Pinpoint the cell where the given text exists, returning its [X, Y] midpoint coordinate. 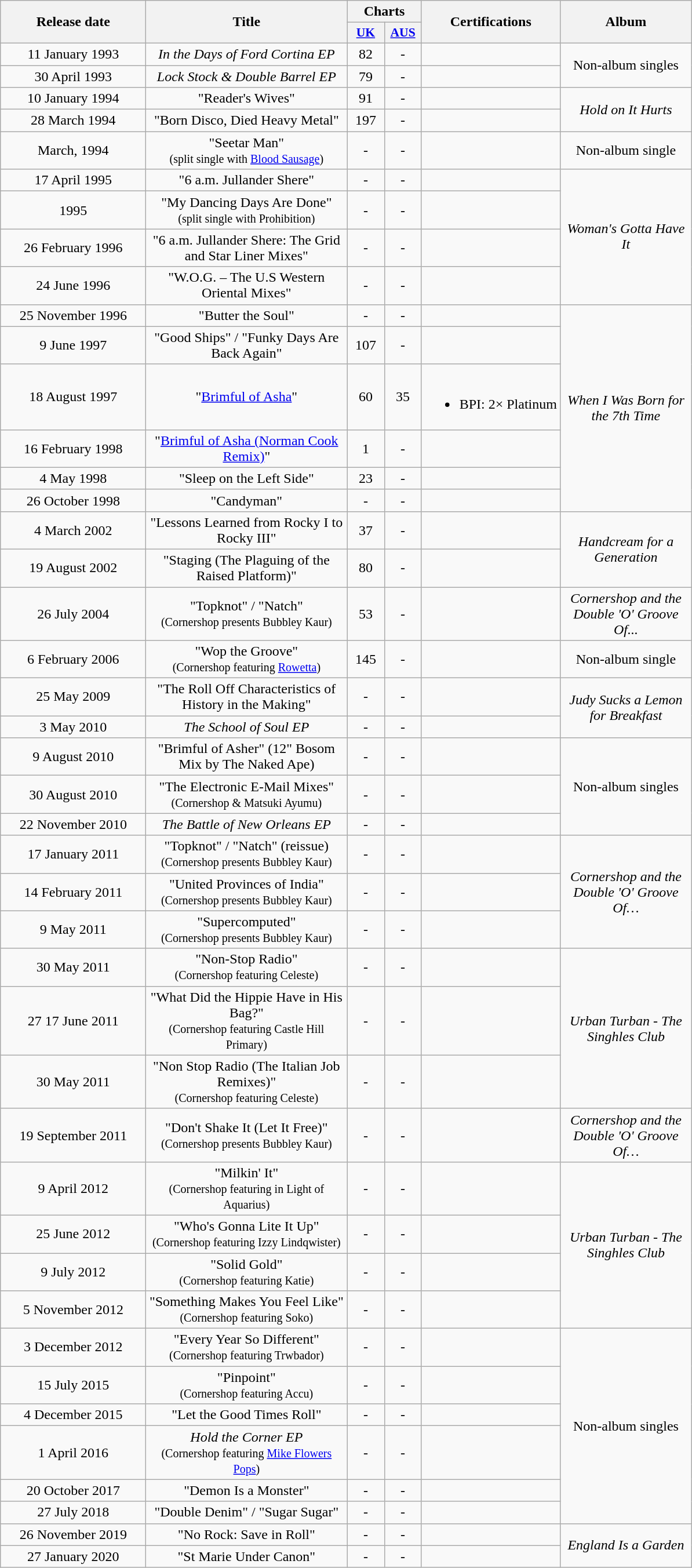
"The Electronic E-Mail Mixes"(Cornershop & Matsuki Ayumu) [247, 794]
"Milkin' It"(Cornershop featuring in Light of Aquarius) [247, 1188]
"Something Makes You Feel Like"(Cornershop featuring Soko) [247, 1310]
"Brimful of Asha (Norman Cook Remix)" [247, 449]
"St Marie Under Canon" [247, 1556]
"Non Stop Radio (The Italian Job Remixes)"(Cornershop featuring Celeste) [247, 1082]
9 May 2011 [73, 930]
In the Days of Ford Cortina EP [247, 54]
26 February 1996 [73, 248]
11 January 1993 [73, 54]
Hold the Corner EP(Cornershop featuring Mike Flowers Pops) [247, 1453]
"W.O.G. – The U.S Western Oriental Mixes" [247, 285]
"What Did the Hippie Have in His Bag?"(Cornershop featuring Castle Hill Primary) [247, 1020]
17 April 1995 [73, 180]
Cornershop and the Double 'O' Groove Of... [626, 613]
10 January 1994 [73, 99]
March, 1994 [73, 151]
England Is a Garden [626, 1545]
Woman's Gotta Have It [626, 237]
"The Roll Off Characteristics of History in the Making" [247, 697]
"Reader's Wives" [247, 99]
30 August 2010 [73, 794]
BPI: 2× Platinum [490, 396]
"Staging (The Plaguing of the Raised Platform)" [247, 568]
"Topknot" / "Natch" (reissue)(Cornershop presents Bubbley Kaur) [247, 854]
Title [247, 22]
"Butter the Soul" [247, 315]
"Brimful of Asher" (12" Bosom Mix by The Naked Ape) [247, 757]
16 February 1998 [73, 449]
30 April 1993 [73, 76]
"Brimful of Asha" [247, 396]
Judy Sucks a Lemon for Breakfast [626, 708]
107 [366, 345]
Release date [73, 22]
"Solid Gold"(Cornershop featuring Katie) [247, 1272]
9 June 1997 [73, 345]
197 [366, 121]
"Supercomputed"(Cornershop presents Bubbley Kaur) [247, 930]
4 December 2015 [73, 1415]
"Candyman" [247, 500]
"Don't Shake It (Let It Free)"(Cornershop presents Bubbley Kaur) [247, 1135]
When I Was Born for the 7th Time [626, 408]
9 April 2012 [73, 1188]
"Seetar Man"(split single with Blood Sausage) [247, 151]
27 17 June 2011 [73, 1020]
15 July 2015 [73, 1385]
4 May 1998 [73, 478]
Album [626, 22]
"Sleep on the Left Side" [247, 478]
9 August 2010 [73, 757]
145 [366, 660]
26 October 1998 [73, 500]
4 March 2002 [73, 530]
"Double Denim" / "Sugar Sugar" [247, 1512]
28 March 1994 [73, 121]
"6 a.m. Jullander Shere" [247, 180]
80 [366, 568]
3 May 2010 [73, 727]
27 January 2020 [73, 1556]
"Let the Good Times Roll" [247, 1415]
Handcream for a Generation [626, 549]
"Non-Stop Radio"(Cornershop featuring Celeste) [247, 967]
60 [366, 396]
"Topknot" / "Natch"(Cornershop presents Bubbley Kaur) [247, 613]
"Pinpoint"(Cornershop featuring Accu) [247, 1385]
"Every Year So Different"(Cornershop featuring Trwbador) [247, 1347]
20 October 2017 [73, 1490]
53 [366, 613]
25 November 1996 [73, 315]
25 June 2012 [73, 1234]
"Good Ships" / "Funky Days Are Back Again" [247, 345]
3 December 2012 [73, 1347]
5 November 2012 [73, 1310]
"6 a.m. Jullander Shere: The Grid and Star Liner Mixes" [247, 248]
"Born Disco, Died Heavy Metal" [247, 121]
"United Provinces of India"(Cornershop presents Bubbley Kaur) [247, 892]
79 [366, 76]
26 July 2004 [73, 613]
18 August 1997 [73, 396]
25 May 2009 [73, 697]
9 July 2012 [73, 1272]
AUS [403, 33]
37 [366, 530]
"Who's Gonna Lite It Up"(Cornershop featuring Izzy Lindqwister) [247, 1234]
6 February 2006 [73, 660]
27 July 2018 [73, 1512]
The Battle of New Orleans EP [247, 824]
24 June 1996 [73, 285]
23 [366, 478]
17 January 2011 [73, 854]
Certifications [490, 22]
"Demon Is a Monster" [247, 1490]
UK [366, 33]
Charts [384, 12]
Hold on It Hurts [626, 110]
The School of Soul EP [247, 727]
14 February 2011 [73, 892]
19 September 2011 [73, 1135]
1995 [73, 210]
"My Dancing Days Are Done"(split single with Prohibition) [247, 210]
1 April 2016 [73, 1453]
82 [366, 54]
"Wop the Groove"(Cornershop featuring Rowetta) [247, 660]
"Lessons Learned from Rocky I to Rocky III" [247, 530]
91 [366, 99]
19 August 2002 [73, 568]
"No Rock: Save in Roll" [247, 1534]
Lock Stock & Double Barrel EP [247, 76]
35 [403, 396]
1 [366, 449]
22 November 2010 [73, 824]
26 November 2019 [73, 1534]
